Identify which cell holds the provided text, then report its (x, y) central coordinate. 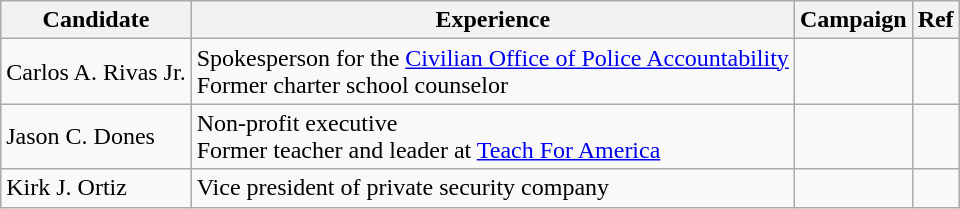
Candidate (96, 20)
Jason C. Dones (96, 136)
Experience (492, 20)
Vice president of private security company (492, 188)
Non-profit executiveFormer teacher and leader at Teach For America (492, 136)
Spokesperson for the Civilian Office of Police AccountabilityFormer charter school counselor (492, 72)
Carlos A. Rivas Jr. (96, 72)
Ref (936, 20)
Campaign (853, 20)
Kirk J. Ortiz (96, 188)
